Output the [X, Y] coordinate of the center of the cell containing the given text.  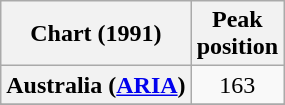
Peakposition [237, 34]
Chart (1991) [96, 34]
163 [237, 85]
Australia (ARIA) [96, 85]
